For the text-containing cell, return its midpoint in [X, Y] coordinate format. 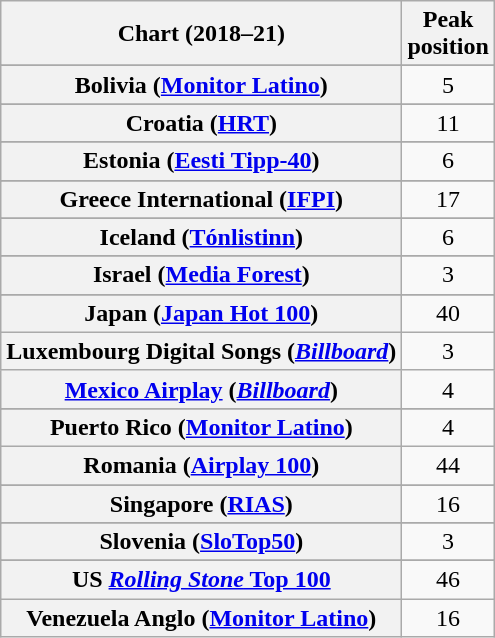
Slovenia (SloTop50) [202, 542]
Bolivia (Monitor Latino) [202, 85]
40 [448, 313]
Peakposition [448, 34]
Croatia (HRT) [202, 123]
Puerto Rico (Monitor Latino) [202, 427]
44 [448, 465]
Luxembourg Digital Songs (Billboard) [202, 351]
17 [448, 199]
Japan (Japan Hot 100) [202, 313]
Israel (Media Forest) [202, 275]
5 [448, 85]
Mexico Airplay (Billboard) [202, 389]
Iceland (Tónlistinn) [202, 237]
Venezuela Anglo (Monitor Latino) [202, 618]
11 [448, 123]
Chart (2018–21) [202, 34]
46 [448, 580]
US Rolling Stone Top 100 [202, 580]
Romania (Airplay 100) [202, 465]
Estonia (Eesti Tipp-40) [202, 161]
Singapore (RIAS) [202, 503]
Greece International (IFPI) [202, 199]
